Locate the cell with the specified text and output its (X, Y) center coordinate. 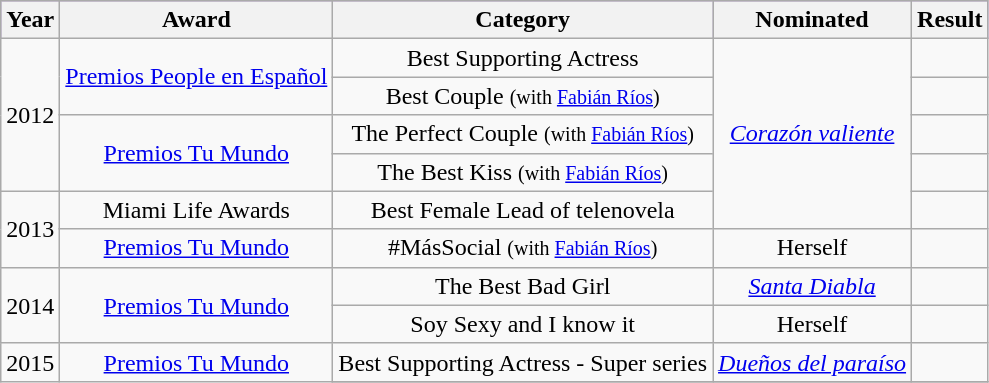
2014 (30, 305)
Soy Sexy and I know it (523, 324)
The Perfect Couple (with Fabián Ríos) (523, 134)
#MásSocial (with Fabián Ríos) (523, 248)
Award (196, 20)
Dueños del paraíso (812, 362)
The Best Kiss (with Fabián Ríos) (523, 172)
Best Supporting Actress (523, 58)
2015 (30, 362)
Category (523, 20)
Santa Diabla (812, 286)
Nominated (812, 20)
Miami Life Awards (196, 210)
Best Female Lead of telenovela (523, 210)
Best Supporting Actress - Super series (523, 362)
Premios People en Español (196, 77)
Corazón valiente (812, 134)
2012 (30, 115)
2013 (30, 229)
Result (950, 20)
Year (30, 20)
The Best Bad Girl (523, 286)
Best Couple (with Fabián Ríos) (523, 96)
